Scan for the cell matching the given text and deliver its [x, y] coordinate at center. 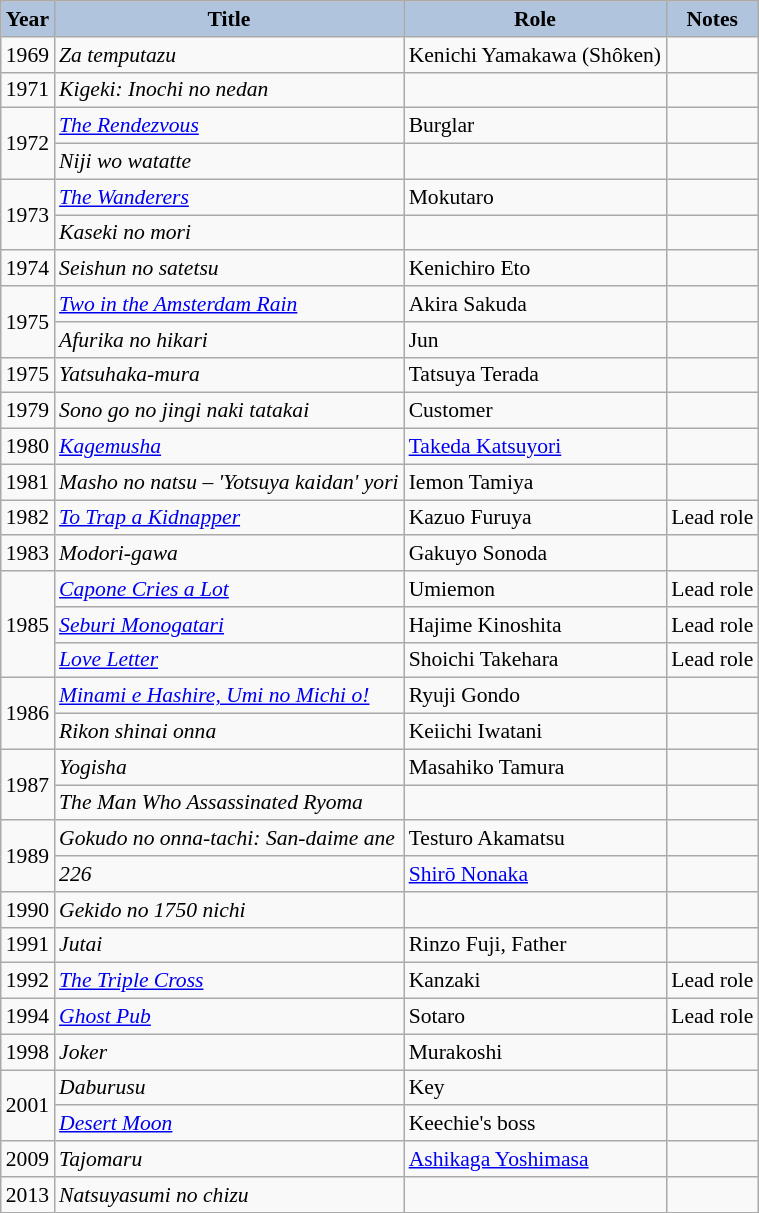
Niji wo watatte [229, 162]
Desert Moon [229, 1124]
2001 [28, 1106]
1969 [28, 55]
The Triple Cross [229, 981]
Joker [229, 1052]
Murakoshi [536, 1052]
2013 [28, 1195]
Kagemusha [229, 447]
Shirō Nonaka [536, 874]
Kenichiro Eto [536, 269]
Notes [712, 19]
Akira Sakuda [536, 304]
1981 [28, 482]
Kanzaki [536, 981]
1985 [28, 624]
1994 [28, 1017]
Kenichi Yamakawa (Shôken) [536, 55]
Two in the Amsterdam Rain [229, 304]
Iemon Tamiya [536, 482]
Daburusu [229, 1088]
Hajime Kinoshita [536, 625]
Burglar [536, 126]
1990 [28, 910]
1973 [28, 214]
1974 [28, 269]
Rikon shinai onna [229, 732]
Natsuyasumi no chizu [229, 1195]
Takeda Katsuyori [536, 447]
Love Letter [229, 660]
1992 [28, 981]
1972 [28, 144]
Yogisha [229, 767]
226 [229, 874]
The Rendezvous [229, 126]
Shoichi Takehara [536, 660]
Gokudo no onna-tachi: San-daime ane [229, 839]
Minami e Hashire, Umi no Michi o! [229, 696]
To Trap a Kidnapper [229, 518]
1998 [28, 1052]
Ryuji Gondo [536, 696]
Modori-gawa [229, 554]
Year [28, 19]
Kigeki: Inochi no nedan [229, 90]
Kazuo Furuya [536, 518]
1989 [28, 856]
Mokutaro [536, 197]
1991 [28, 945]
1979 [28, 411]
Yatsuhaka-mura [229, 375]
Jun [536, 340]
Role [536, 19]
Key [536, 1088]
Title [229, 19]
The Wanderers [229, 197]
2009 [28, 1159]
Sono go no jingi naki tatakai [229, 411]
Tajomaru [229, 1159]
Jutai [229, 945]
1987 [28, 784]
Keechie's boss [536, 1124]
Ashikaga Yoshimasa [536, 1159]
Za temputazu [229, 55]
Masho no natsu – 'Yotsuya kaidan' yori [229, 482]
Gekido no 1750 nichi [229, 910]
Seburi Monogatari [229, 625]
Sotaro [536, 1017]
Tatsuya Terada [536, 375]
Masahiko Tamura [536, 767]
Kaseki no mori [229, 233]
Keiichi Iwatani [536, 732]
Afurika no hikari [229, 340]
1971 [28, 90]
Umiemon [536, 589]
Gakuyo Sonoda [536, 554]
1982 [28, 518]
Capone Cries a Lot [229, 589]
The Man Who Assassinated Ryoma [229, 803]
1983 [28, 554]
Rinzo Fuji, Father [536, 945]
1986 [28, 714]
Testuro Akamatsu [536, 839]
Ghost Pub [229, 1017]
Customer [536, 411]
Seishun no satetsu [229, 269]
1980 [28, 447]
